Determine the (x, y) coordinate at the center of the cell enclosing the given text.  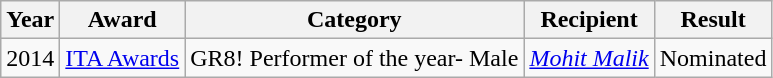
GR8! Performer of the year- Male (354, 58)
Result (713, 20)
ITA Awards (122, 58)
Recipient (589, 20)
Award (122, 20)
2014 (30, 58)
Category (354, 20)
Mohit Malik (589, 58)
Nominated (713, 58)
Year (30, 20)
